From the cell containing the given text, extract its center point as [X, Y] coordinate. 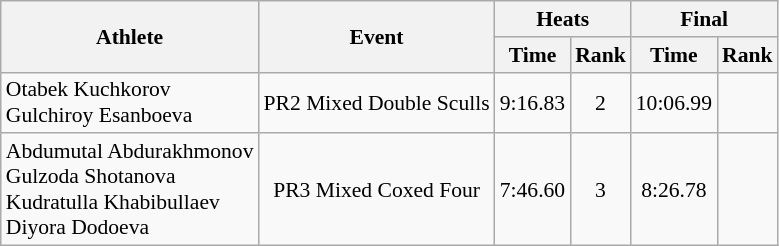
3 [600, 190]
Event [376, 36]
Otabek KuchkorovGulchiroy Esanboeva [130, 102]
Heats [563, 19]
8:26.78 [674, 190]
Athlete [130, 36]
Abdumutal AbdurakhmonovGulzoda ShotanovaKudratulla KhabibullaevDiyora Dodoeva [130, 190]
PR2 Mixed Double Sculls [376, 102]
2 [600, 102]
10:06.99 [674, 102]
7:46.60 [532, 190]
9:16.83 [532, 102]
PR3 Mixed Coxed Four [376, 190]
Final [704, 19]
